Scan for the cell matching the given text and deliver its [x, y] coordinate at center. 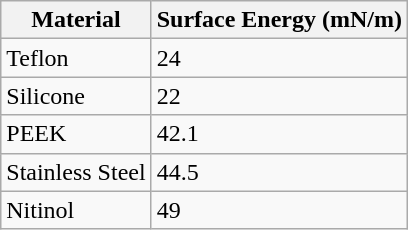
Silicone [76, 96]
Surface Energy (mN/m) [279, 20]
PEEK [76, 134]
49 [279, 210]
Stainless Steel [76, 172]
42.1 [279, 134]
Nitinol [76, 210]
Teflon [76, 58]
24 [279, 58]
44.5 [279, 172]
22 [279, 96]
Material [76, 20]
